Identify which cell holds the provided text, then report its (X, Y) central coordinate. 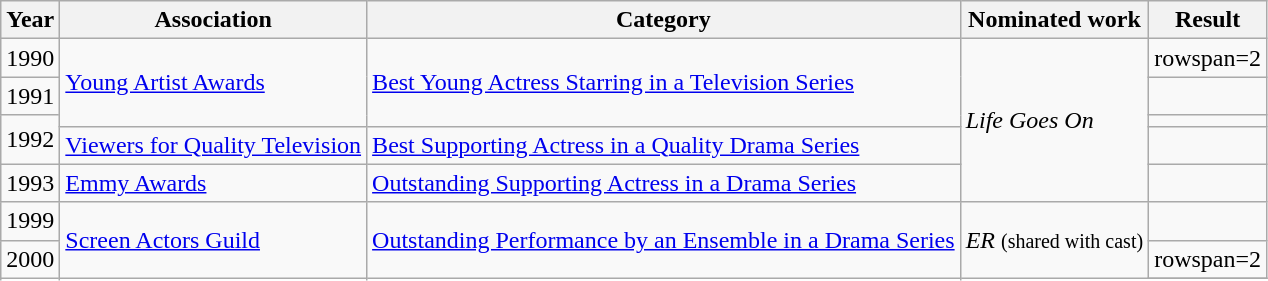
Best Supporting Actress in a Quality Drama Series (664, 145)
Outstanding Performance by an Ensemble in a Drama Series (664, 240)
Viewers for Quality Television (214, 145)
1993 (30, 183)
Nominated work (1054, 20)
Category (664, 20)
Outstanding Supporting Actress in a Drama Series (664, 183)
Young Artist Awards (214, 82)
1991 (30, 96)
Life Goes On (1054, 120)
Best Young Actress Starring in a Television Series (664, 82)
Result (1208, 20)
1992 (30, 140)
Year (30, 20)
1990 (30, 58)
Emmy Awards (214, 183)
1999 (30, 221)
ER (shared with cast) (1054, 240)
2000 (30, 259)
Screen Actors Guild (214, 240)
Association (214, 20)
